From the cell containing the given text, extract its center point as (x, y) coordinate. 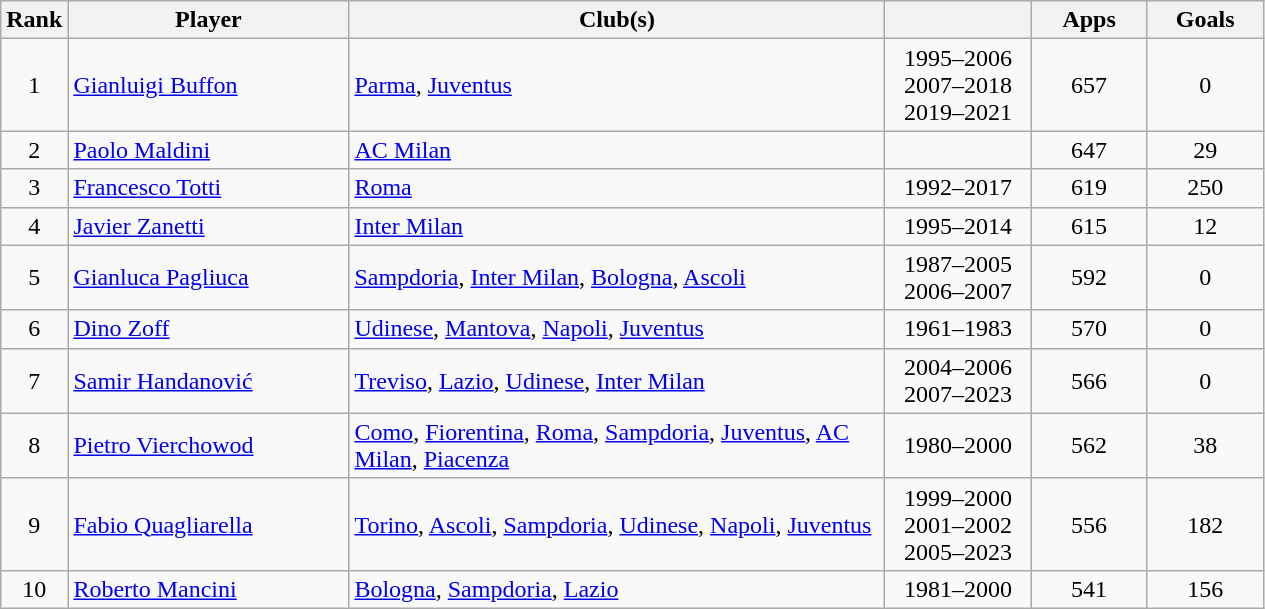
Roberto Mancini (208, 589)
1981–2000 (958, 589)
1992–2017 (958, 188)
1987–20052006–2007 (958, 278)
9 (34, 524)
Sampdoria, Inter Milan, Bologna, Ascoli (617, 278)
556 (1089, 524)
647 (1089, 150)
1 (34, 85)
156 (1205, 589)
4 (34, 226)
Player (208, 20)
8 (34, 446)
Apps (1089, 20)
Treviso, Lazio, Udinese, Inter Milan (617, 380)
Gianluca Pagliuca (208, 278)
Como, Fiorentina, Roma, Sampdoria, Juventus, AC Milan, Piacenza (617, 446)
541 (1089, 589)
Francesco Totti (208, 188)
Torino, Ascoli, Sampdoria, Udinese, Napoli, Juventus (617, 524)
Paolo Maldini (208, 150)
6 (34, 329)
Javier Zanetti (208, 226)
10 (34, 589)
Parma, Juventus (617, 85)
Club(s) (617, 20)
566 (1089, 380)
1980–2000 (958, 446)
2 (34, 150)
1999–20002001–20022005–2023 (958, 524)
657 (1089, 85)
Udinese, Mantova, Napoli, Juventus (617, 329)
182 (1205, 524)
Rank (34, 20)
1961–1983 (958, 329)
2004–20062007–2023 (958, 380)
7 (34, 380)
1995–20062007–20182019–2021 (958, 85)
562 (1089, 446)
615 (1089, 226)
3 (34, 188)
12 (1205, 226)
592 (1089, 278)
Bologna, Sampdoria, Lazio (617, 589)
Pietro Vierchowod (208, 446)
5 (34, 278)
250 (1205, 188)
29 (1205, 150)
Samir Handanović (208, 380)
38 (1205, 446)
619 (1089, 188)
Inter Milan (617, 226)
Roma (617, 188)
Goals (1205, 20)
Fabio Quagliarella (208, 524)
Gianluigi Buffon (208, 85)
1995–2014 (958, 226)
Dino Zoff (208, 329)
570 (1089, 329)
AC Milan (617, 150)
